Search for the cell housing the specified text and yield its [x, y] center coordinate. 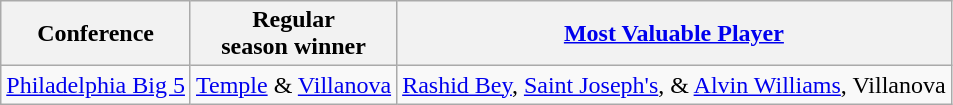
Philadelphia Big 5 [96, 85]
Rashid Bey, Saint Joseph's, & Alvin Williams, Villanova [674, 85]
Temple & Villanova [293, 85]
Regular season winner [293, 34]
Conference [96, 34]
Most Valuable Player [674, 34]
